Output the [X, Y] coordinate of the center of the cell containing the given text.  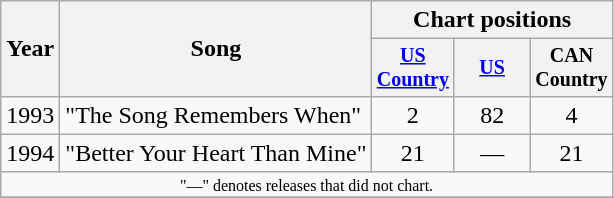
US [492, 68]
US Country [413, 68]
— [492, 153]
4 [572, 115]
"—" denotes releases that did not chart. [307, 184]
2 [413, 115]
"The Song Remembers When" [216, 115]
Year [30, 49]
1993 [30, 115]
"Better Your Heart Than Mine" [216, 153]
CAN Country [572, 68]
1994 [30, 153]
Chart positions [492, 20]
82 [492, 115]
Song [216, 49]
